Locate the cell with the specified text and output its (x, y) center coordinate. 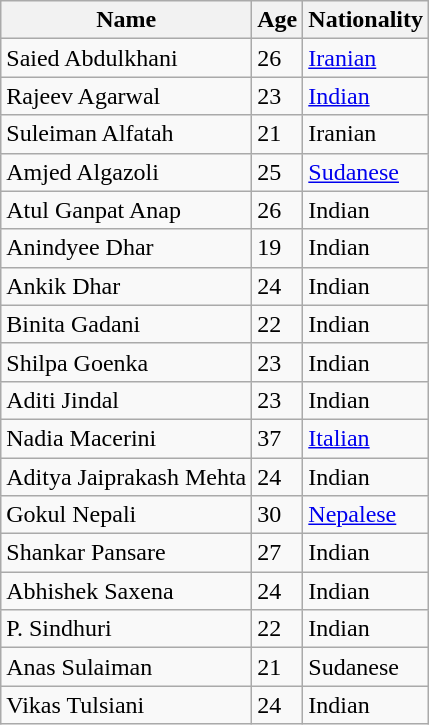
19 (278, 248)
30 (278, 515)
Aditi Jindal (126, 400)
Amjed Algazoli (126, 172)
Gokul Nepali (126, 515)
Ankik Dhar (126, 286)
Name (126, 20)
Anindyee Dhar (126, 248)
Suleiman Alfatah (126, 134)
Abhishek Saxena (126, 591)
Binita Gadani (126, 324)
27 (278, 553)
Anas Sulaiman (126, 667)
Nadia Macerini (126, 438)
Rajeev Agarwal (126, 96)
Nepalese (366, 515)
Age (278, 20)
Shilpa Goenka (126, 362)
Nationality (366, 20)
25 (278, 172)
Aditya Jaiprakash Mehta (126, 477)
Vikas Tulsiani (126, 705)
Atul Ganpat Anap (126, 210)
Shankar Pansare (126, 553)
P. Sindhuri (126, 629)
37 (278, 438)
Italian (366, 438)
Saied Abdulkhani (126, 58)
